Locate the cell with the specified text and output its [x, y] center coordinate. 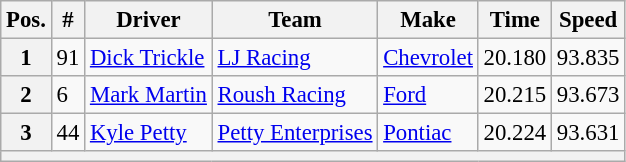
91 [68, 58]
# [68, 20]
LJ Racing [295, 58]
Mark Martin [149, 95]
Petty Enterprises [295, 133]
Ford [428, 95]
Driver [149, 20]
93.631 [588, 133]
Speed [588, 20]
Pontiac [428, 133]
Pos. [26, 20]
93.835 [588, 58]
Make [428, 20]
20.224 [514, 133]
20.180 [514, 58]
Kyle Petty [149, 133]
93.673 [588, 95]
Chevrolet [428, 58]
1 [26, 58]
20.215 [514, 95]
Roush Racing [295, 95]
2 [26, 95]
Team [295, 20]
Dick Trickle [149, 58]
3 [26, 133]
Time [514, 20]
6 [68, 95]
44 [68, 133]
